Search for the cell housing the specified text and yield its [x, y] center coordinate. 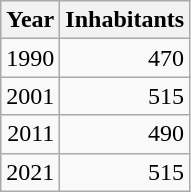
2021 [30, 172]
2011 [30, 134]
Year [30, 20]
Inhabitants [125, 20]
490 [125, 134]
1990 [30, 58]
2001 [30, 96]
470 [125, 58]
